Return (X, Y) of the center of cell containing provided text 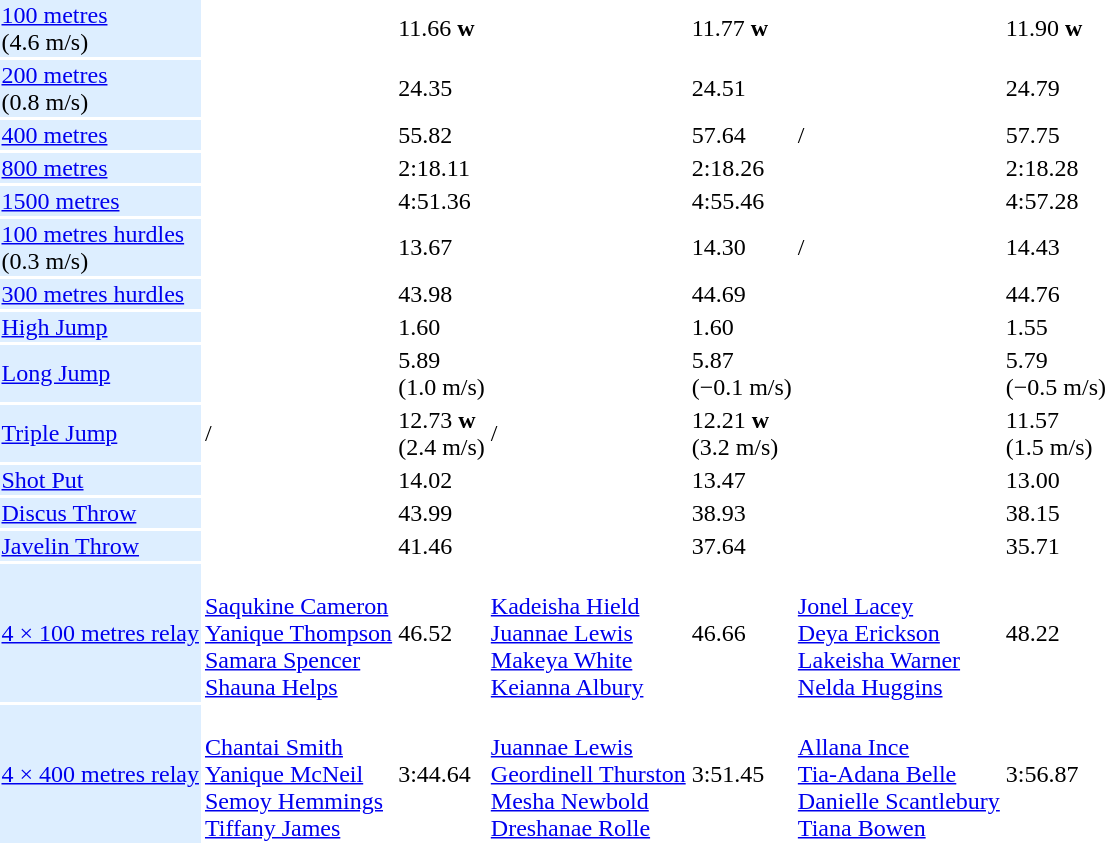
2:18.11 (442, 168)
55.82 (442, 135)
24.51 (742, 88)
Chantai Smith Yanique McNeil Semoy Hemmings Tiffany James (298, 774)
43.99 (442, 513)
5.89 (1.0 m/s) (442, 374)
43.98 (442, 294)
Saqukine Cameron Yanique Thompson Samara Spencer Shauna Helps (298, 633)
800 metres (100, 168)
46.52 (442, 633)
41.46 (442, 546)
2:18.26 (742, 168)
14.30 (742, 248)
11.77 w (742, 28)
4:51.36 (442, 201)
44.69 (742, 294)
12.73 w (2.4 m/s) (442, 434)
46.66 (742, 633)
High Jump (100, 327)
57.64 (742, 135)
100 metres (4.6 m/s) (100, 28)
37.64 (742, 546)
4:55.46 (742, 201)
3:51.45 (742, 774)
100 metres hurdles (0.3 m/s) (100, 248)
13.67 (442, 248)
38.93 (742, 513)
3:44.64 (442, 774)
11.66 w (442, 28)
Kadeisha Hield Juannae Lewis Makeya White Keianna Albury (588, 633)
Triple Jump (100, 434)
200 metres (0.8 m/s) (100, 88)
400 metres (100, 135)
5.87 (−0.1 m/s) (742, 374)
4 × 100 metres relay (100, 633)
Jonel Lacey Deya Erickson Lakeisha Warner Nelda Huggins (898, 633)
300 metres hurdles (100, 294)
13.47 (742, 480)
Allana Ince Tia-Adana Belle Danielle Scantlebury Tiana Bowen (898, 774)
24.35 (442, 88)
Juannae Lewis Geordinell Thurston Mesha Newbold Dreshanae Rolle (588, 774)
Long Jump (100, 374)
Javelin Throw (100, 546)
Discus Throw (100, 513)
12.21 w (3.2 m/s) (742, 434)
1500 metres (100, 201)
Shot Put (100, 480)
4 × 400 metres relay (100, 774)
14.02 (442, 480)
